Scan for the cell matching the given text and deliver its (x, y) coordinate at center. 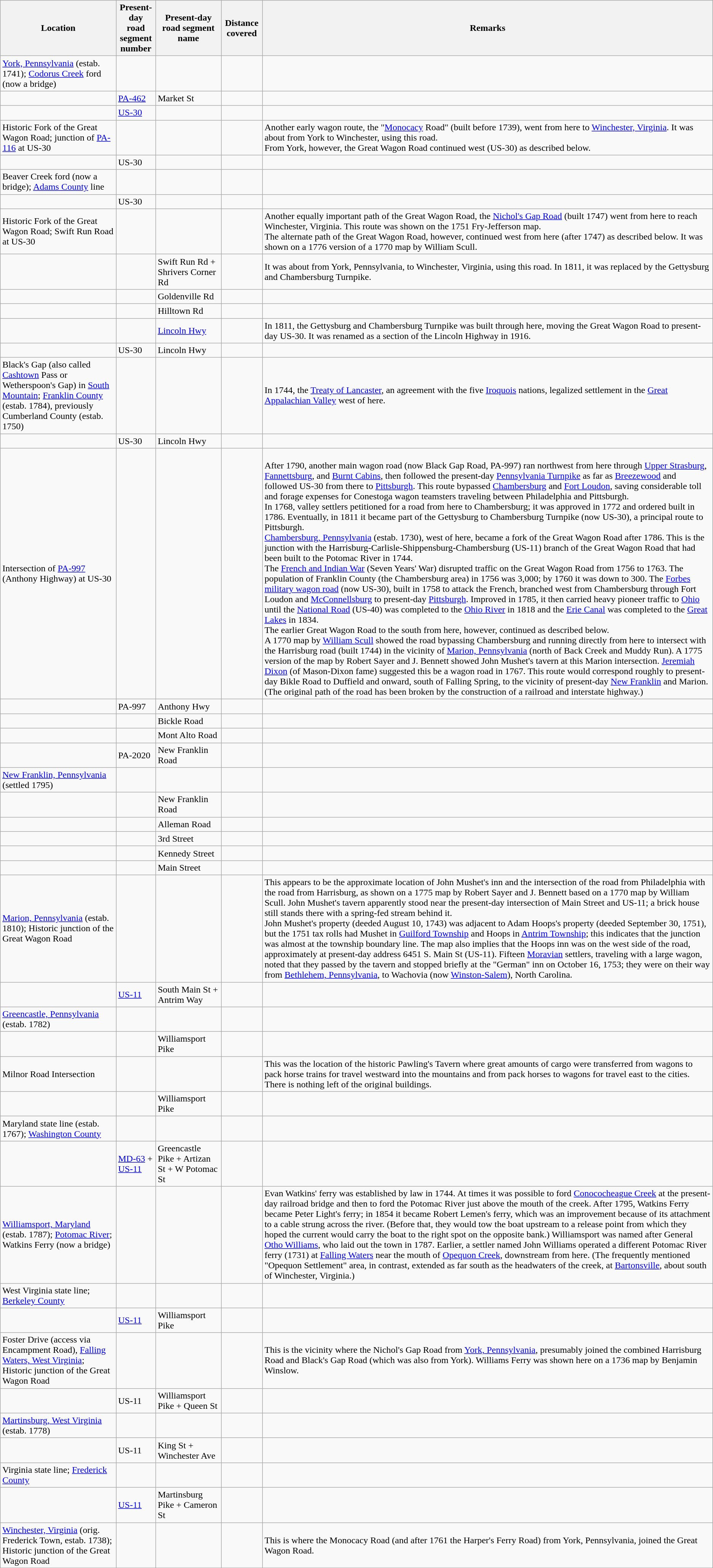
Goldenville Rd (189, 296)
Present-day road segment name (189, 28)
Bickle Road (189, 721)
Hilltown Rd (189, 311)
Williamsport Pike + Queen St (189, 1401)
Market St (189, 98)
Greencastle Pike + Artizan St + W Potomac St (189, 1164)
Historic Fork of the Great Wagon Road; junction of PA-116 at US-30 (58, 137)
Mont Alto Road (189, 735)
Present-day road segment number (136, 28)
Kennedy Street (189, 853)
Alleman Road (189, 824)
Martinsburg, West Virginia (estab. 1778) (58, 1425)
MD-63 + US-11 (136, 1164)
In 1744, the Treaty of Lancaster, an agreement with the five Iroquois nations, legalized settlement in the Great Appalachian Valley west of here. (488, 396)
Williamsport, Maryland (estab. 1787); Potomac River; Watkins Ferry (now a bridge) (58, 1235)
PA-2020 (136, 755)
Greencastle, Pennsylvania (estab. 1782) (58, 1019)
Foster Drive (access via Encampment Road), Falling Waters, West Virginia; Historic junction of the Great Wagon Road (58, 1360)
Main Street (189, 868)
Milnor Road Intersection (58, 1074)
New Franklin, Pennsylvania (settled 1795) (58, 780)
Virginia state line; Frederick County (58, 1475)
PA-997 (136, 706)
This is where the Monocacy Road (and after 1761 the Harper's Ferry Road) from York, Pennsylvania, joined the Great Wagon Road. (488, 1546)
Swift Run Rd + Shrivers Corner Rd (189, 272)
Marion, Pennsylvania (estab. 1810); Historic junction of the Great Wagon Road (58, 929)
Remarks (488, 28)
PA-462 (136, 98)
South Main St + Antrim Way (189, 994)
King St + Winchester Ave (189, 1450)
Winchester, Virginia (orig. Frederick Town, estab. 1738); Historic junction of the Great Wagon Road (58, 1546)
3rd Street (189, 839)
Historic Fork of the Great Wagon Road; Swift Run Road at US-30 (58, 232)
Martinsburg Pike + Cameron St (189, 1505)
West Virginia state line; Berkeley County (58, 1296)
Beaver Creek ford (now a bridge); Adams County line (58, 182)
It was about from York, Pennsylvania, to Winchester, Virginia, using this road. In 1811, it was replaced by the Gettysburg and Chambersburg Turnpike. (488, 272)
Distance covered (242, 28)
Intersection of PA-997 (Anthony Highway) at US-30 (58, 574)
Maryland state line (estab. 1767); Washington County (58, 1129)
Anthony Hwy (189, 706)
York, Pennsylvania (estab. 1741); Codorus Creek ford (now a bridge) (58, 74)
Location (58, 28)
